Find where the given text appears and provide that cell's center as (X, Y) coordinate. 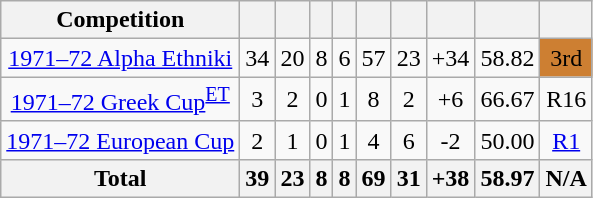
57 (374, 58)
+6 (450, 100)
20 (292, 58)
R16 (566, 100)
R1 (566, 140)
3rd (566, 58)
34 (258, 58)
66.67 (508, 100)
1971–72 European Cup (120, 140)
58.82 (508, 58)
3 (258, 100)
39 (258, 178)
31 (408, 178)
50.00 (508, 140)
-2 (450, 140)
+38 (450, 178)
69 (374, 178)
+34 (450, 58)
N/A (566, 178)
Total (120, 178)
1971–72 Greek CupET (120, 100)
1971–72 Alpha Ethniki (120, 58)
58.97 (508, 178)
Competition (120, 20)
4 (374, 140)
